Search for the cell housing the specified text and yield its (X, Y) center coordinate. 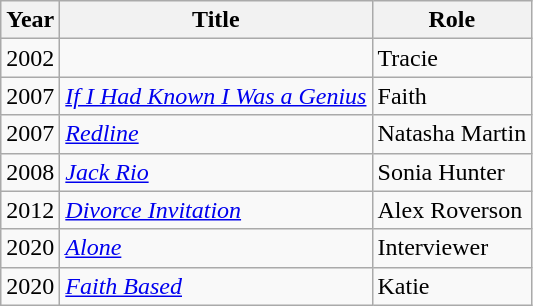
Alex Roverson (452, 210)
Katie (452, 286)
Redline (216, 134)
Natasha Martin (452, 134)
Sonia Hunter (452, 172)
If I Had Known I Was a Genius (216, 96)
Alone (216, 248)
2012 (30, 210)
Divorce Invitation (216, 210)
2008 (30, 172)
Year (30, 20)
Role (452, 20)
Tracie (452, 58)
Title (216, 20)
2002 (30, 58)
Faith (452, 96)
Faith Based (216, 286)
Interviewer (452, 248)
Jack Rio (216, 172)
